For the text-containing cell, return its midpoint in (x, y) coordinate format. 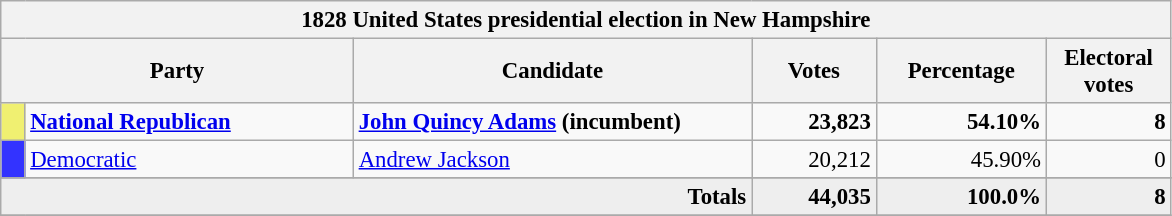
45.90% (961, 160)
Percentage (961, 72)
1828 United States presidential election in New Hampshire (586, 20)
44,035 (814, 197)
54.10% (961, 122)
100.0% (961, 197)
National Republican (189, 122)
John Quincy Adams (incumbent) (552, 122)
20,212 (814, 160)
Candidate (552, 72)
0 (1108, 160)
Totals (376, 197)
Democratic (189, 160)
Andrew Jackson (552, 160)
Party (178, 72)
Electoral votes (1108, 72)
Votes (814, 72)
23,823 (814, 122)
